Output the [x, y] coordinate of the center of the cell containing the given text.  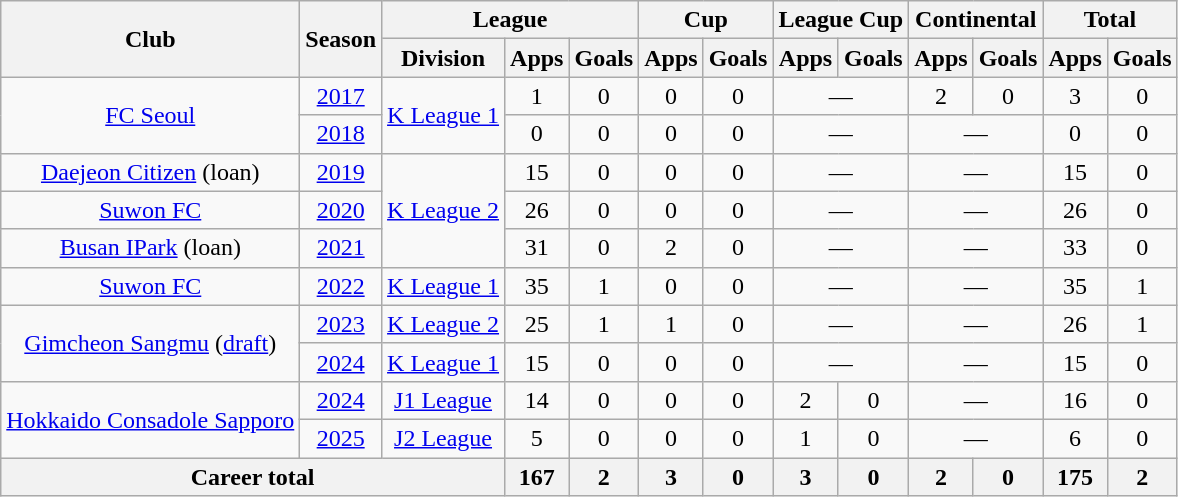
5 [537, 438]
J2 League [444, 438]
Continental [976, 20]
Division [444, 58]
25 [537, 324]
Busan IPark (loan) [150, 248]
Gimcheon Sangmu (draft) [150, 343]
Season [341, 39]
Club [150, 39]
31 [537, 248]
Career total [253, 477]
J1 League [444, 400]
Hokkaido Consadole Sapporo [150, 419]
2019 [341, 172]
FC Seoul [150, 115]
Daejeon Citizen (loan) [150, 172]
33 [1075, 248]
6 [1075, 438]
2021 [341, 248]
16 [1075, 400]
Cup [706, 20]
Total [1110, 20]
2025 [341, 438]
League Cup [841, 20]
2020 [341, 210]
2022 [341, 286]
League [510, 20]
14 [537, 400]
175 [1075, 477]
167 [537, 477]
2018 [341, 134]
2017 [341, 96]
2023 [341, 324]
